For the text-containing cell, return its midpoint in (x, y) coordinate format. 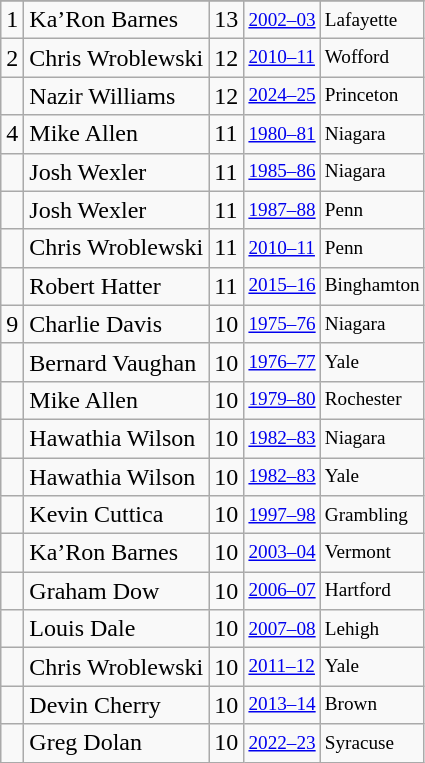
4 (12, 134)
Greg Dolan (116, 743)
Binghamton (372, 286)
1979–80 (282, 400)
1987–88 (282, 210)
2007–08 (282, 629)
Graham Dow (116, 591)
Louis Dale (116, 629)
Grambling (372, 515)
Princeton (372, 96)
Kevin Cuttica (116, 515)
2024–25 (282, 96)
2011–12 (282, 667)
Brown (372, 705)
2015–16 (282, 286)
1976–77 (282, 362)
Wofford (372, 58)
Bernard Vaughan (116, 362)
9 (12, 324)
2006–07 (282, 591)
2013–14 (282, 705)
2022–23 (282, 743)
Syracuse (372, 743)
1980–81 (282, 134)
Devin Cherry (116, 705)
Nazir Williams (116, 96)
Rochester (372, 400)
1985–86 (282, 172)
Hartford (372, 591)
Lafayette (372, 20)
13 (226, 20)
Vermont (372, 553)
2 (12, 58)
Charlie Davis (116, 324)
1997–98 (282, 515)
2002–03 (282, 20)
1 (12, 20)
1975–76 (282, 324)
Lehigh (372, 629)
2003–04 (282, 553)
Robert Hatter (116, 286)
